Pinpoint the cell where the given text exists, returning its (x, y) midpoint coordinate. 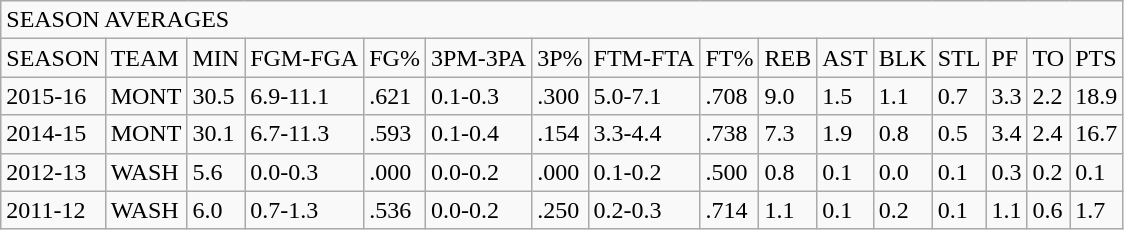
18.9 (1096, 96)
.536 (395, 210)
MIN (216, 58)
AST (845, 58)
3PM-3PA (478, 58)
.714 (730, 210)
3.3-4.4 (644, 134)
PF (1006, 58)
TEAM (146, 58)
5.0-7.1 (644, 96)
0.0 (902, 172)
FG% (395, 58)
SEASON (53, 58)
9.0 (788, 96)
0.1-0.3 (478, 96)
0.1-0.2 (644, 172)
FTM-FTA (644, 58)
0.0-0.3 (304, 172)
.500 (730, 172)
0.7 (959, 96)
1.7 (1096, 210)
2014-15 (53, 134)
0.6 (1048, 210)
0.5 (959, 134)
7.3 (788, 134)
REB (788, 58)
.593 (395, 134)
6.9-11.1 (304, 96)
PTS (1096, 58)
0.7-1.3 (304, 210)
BLK (902, 58)
0.3 (1006, 172)
2.4 (1048, 134)
STL (959, 58)
2015-16 (53, 96)
.738 (730, 134)
0.1-0.4 (478, 134)
30.5 (216, 96)
.621 (395, 96)
0.2-0.3 (644, 210)
16.7 (1096, 134)
FT% (730, 58)
FGM-FGA (304, 58)
.154 (560, 134)
3.3 (1006, 96)
TO (1048, 58)
1.9 (845, 134)
.250 (560, 210)
.708 (730, 96)
3.4 (1006, 134)
2011-12 (53, 210)
6.0 (216, 210)
6.7-11.3 (304, 134)
.300 (560, 96)
30.1 (216, 134)
5.6 (216, 172)
3P% (560, 58)
1.5 (845, 96)
2012-13 (53, 172)
SEASON AVERAGES (562, 20)
2.2 (1048, 96)
